From the cell containing the given text, extract its center point as [x, y] coordinate. 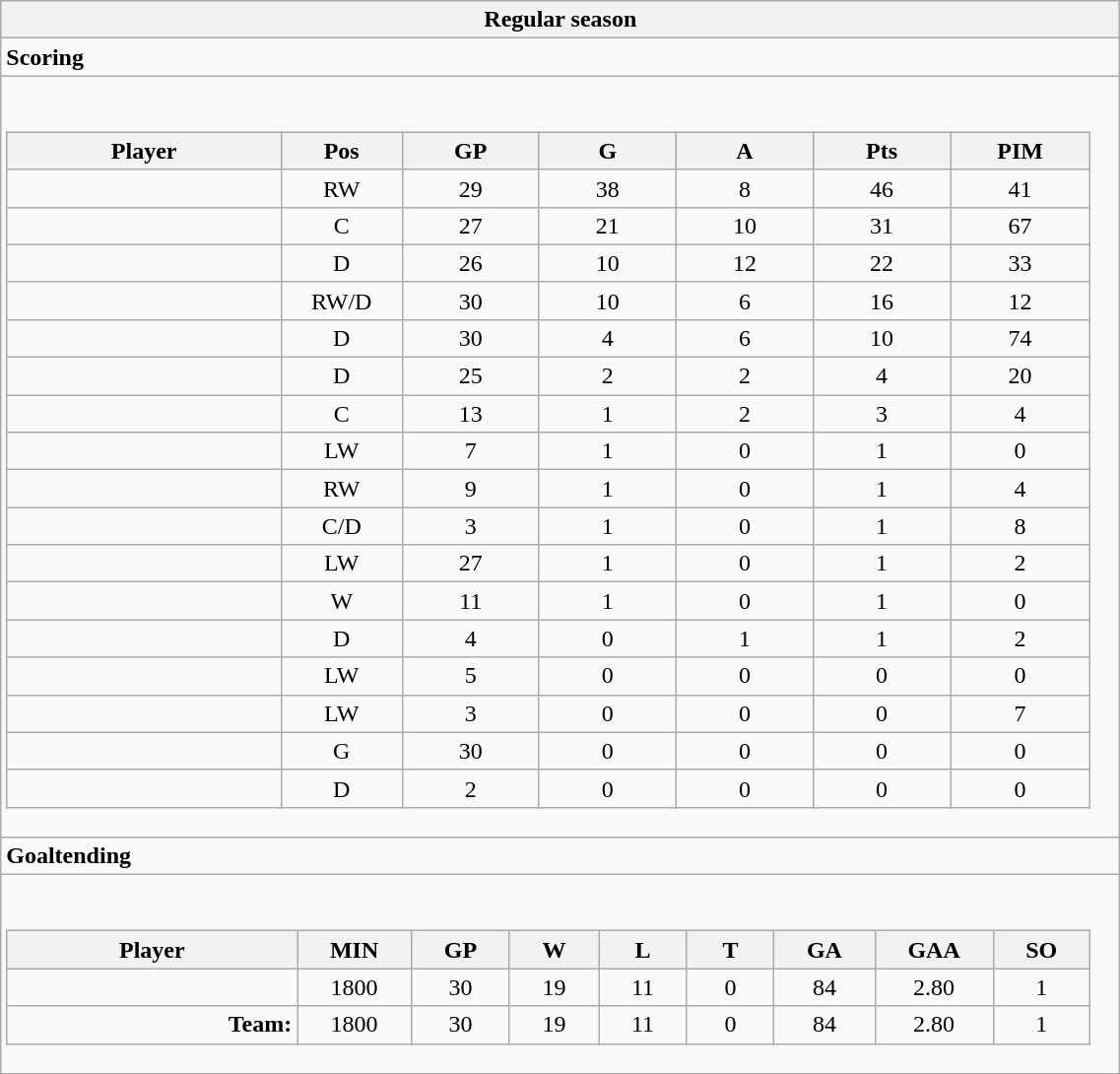
RW/D [341, 301]
67 [1021, 226]
41 [1021, 188]
31 [881, 226]
13 [471, 414]
25 [471, 376]
5 [471, 676]
L [643, 950]
16 [881, 301]
PIM [1021, 151]
74 [1021, 338]
Pts [881, 151]
26 [471, 263]
29 [471, 188]
A [745, 151]
22 [881, 263]
21 [607, 226]
46 [881, 188]
C/D [341, 526]
Pos [341, 151]
Scoring [560, 57]
Team: [152, 1025]
Regular season [560, 20]
T [730, 950]
Player MIN GP W L T GA GAA SO 1800 30 19 11 0 84 2.80 1 Team: 1800 30 19 11 0 84 2.80 1 [560, 974]
9 [471, 489]
GAA [934, 950]
GA [824, 950]
SO [1042, 950]
38 [607, 188]
20 [1021, 376]
Goaltending [560, 856]
MIN [355, 950]
33 [1021, 263]
